From the cell containing the given text, extract its center point as [X, Y] coordinate. 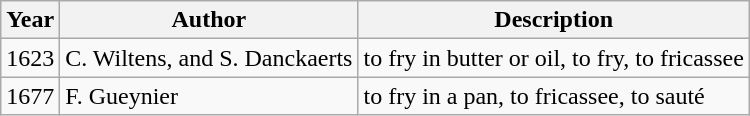
to fry in butter or oil, to fry, to fricassee [554, 58]
Description [554, 20]
1623 [30, 58]
1677 [30, 96]
to fry in a pan, to fricassee, to sauté [554, 96]
Year [30, 20]
F. Gueynier [209, 96]
Author [209, 20]
C. Wiltens, and S. Danckaerts [209, 58]
